Pinpoint the cell where the given text exists, returning its [x, y] midpoint coordinate. 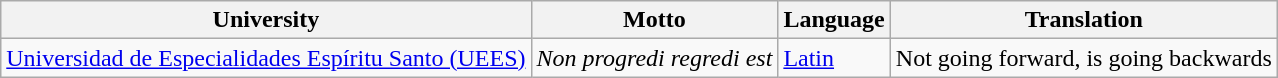
Motto [654, 20]
Latin [834, 58]
Language [834, 20]
University [266, 20]
Not going forward, is going backwards [1084, 58]
Universidad de Especialidades Espíritu Santo (UEES) [266, 58]
Translation [1084, 20]
Non progredi regredi est [654, 58]
